Find where the given text appears and provide that cell's center as (x, y) coordinate. 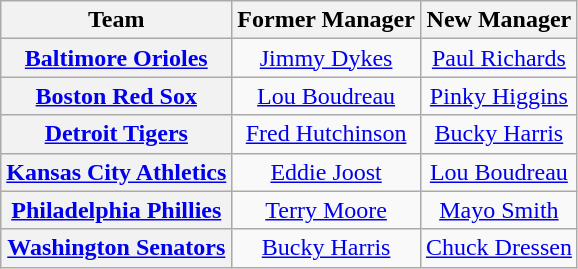
Philadelphia Phillies (116, 210)
New Manager (498, 20)
Fred Hutchinson (326, 134)
Chuck Dressen (498, 248)
Washington Senators (116, 248)
Kansas City Athletics (116, 172)
Boston Red Sox (116, 96)
Jimmy Dykes (326, 58)
Terry Moore (326, 210)
Eddie Joost (326, 172)
Pinky Higgins (498, 96)
Team (116, 20)
Paul Richards (498, 58)
Former Manager (326, 20)
Detroit Tigers (116, 134)
Mayo Smith (498, 210)
Baltimore Orioles (116, 58)
